Return [X, Y] of the center of cell containing provided text 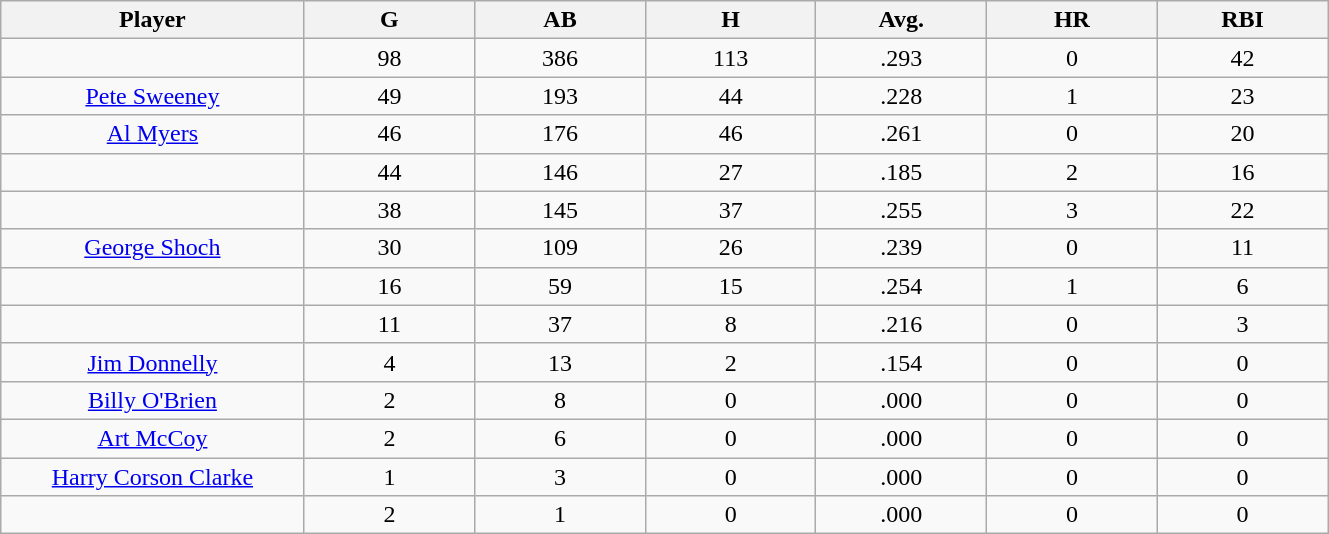
.154 [902, 362]
.228 [902, 96]
Harry Corson Clarke [152, 477]
109 [560, 248]
Jim Donnelly [152, 362]
146 [560, 172]
Art McCoy [152, 438]
386 [560, 58]
42 [1242, 58]
98 [390, 58]
.239 [902, 248]
13 [560, 362]
George Shoch [152, 248]
145 [560, 210]
.293 [902, 58]
Al Myers [152, 134]
.255 [902, 210]
20 [1242, 134]
26 [730, 248]
49 [390, 96]
22 [1242, 210]
Billy O'Brien [152, 400]
113 [730, 58]
38 [390, 210]
176 [560, 134]
23 [1242, 96]
.254 [902, 286]
Pete Sweeney [152, 96]
G [390, 20]
.216 [902, 324]
.185 [902, 172]
193 [560, 96]
Player [152, 20]
30 [390, 248]
HR [1072, 20]
Avg. [902, 20]
59 [560, 286]
.261 [902, 134]
H [730, 20]
15 [730, 286]
RBI [1242, 20]
4 [390, 362]
AB [560, 20]
27 [730, 172]
